For the text-containing cell, return its midpoint in [x, y] coordinate format. 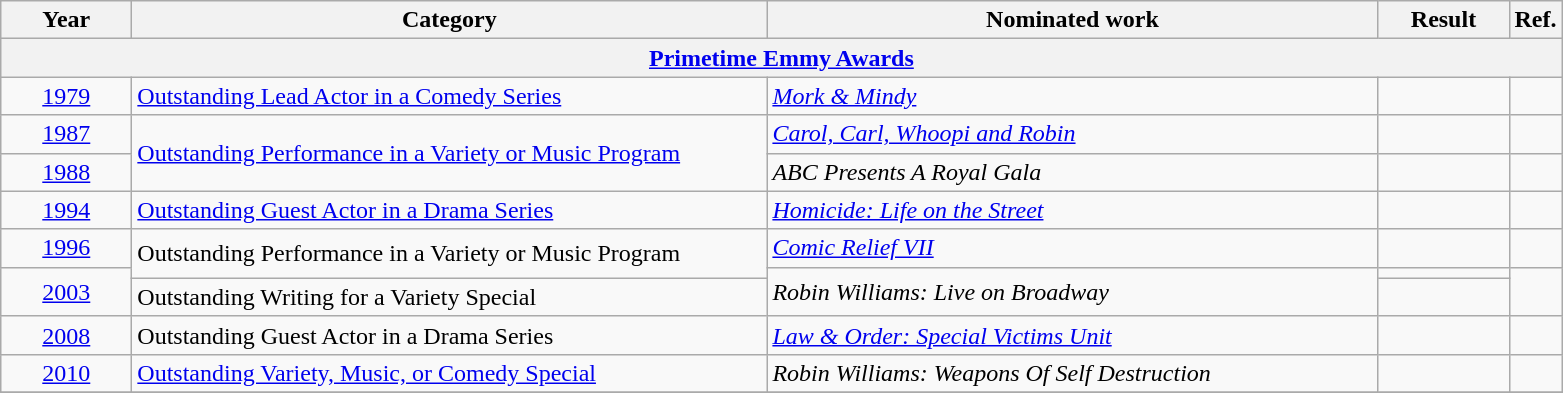
Outstanding Writing for a Variety Special [450, 297]
1979 [66, 96]
Law & Order: Special Victims Unit [1072, 335]
1996 [66, 248]
2010 [66, 373]
1988 [66, 172]
2008 [66, 335]
Robin Williams: Weapons Of Self Destruction [1072, 373]
Outstanding Variety, Music, or Comedy Special [450, 373]
Year [66, 20]
Mork & Mindy [1072, 96]
Carol, Carl, Whoopi and Robin [1072, 134]
1994 [66, 210]
1987 [66, 134]
Nominated work [1072, 20]
Robin Williams: Live on Broadway [1072, 292]
2003 [66, 292]
Result [1444, 20]
Outstanding Lead Actor in a Comedy Series [450, 96]
Primetime Emmy Awards [782, 58]
Ref. [1536, 20]
ABC Presents A Royal Gala [1072, 172]
Comic Relief VII [1072, 248]
Category [450, 20]
Homicide: Life on the Street [1072, 210]
